Locate the cell with the specified text and output its [X, Y] center coordinate. 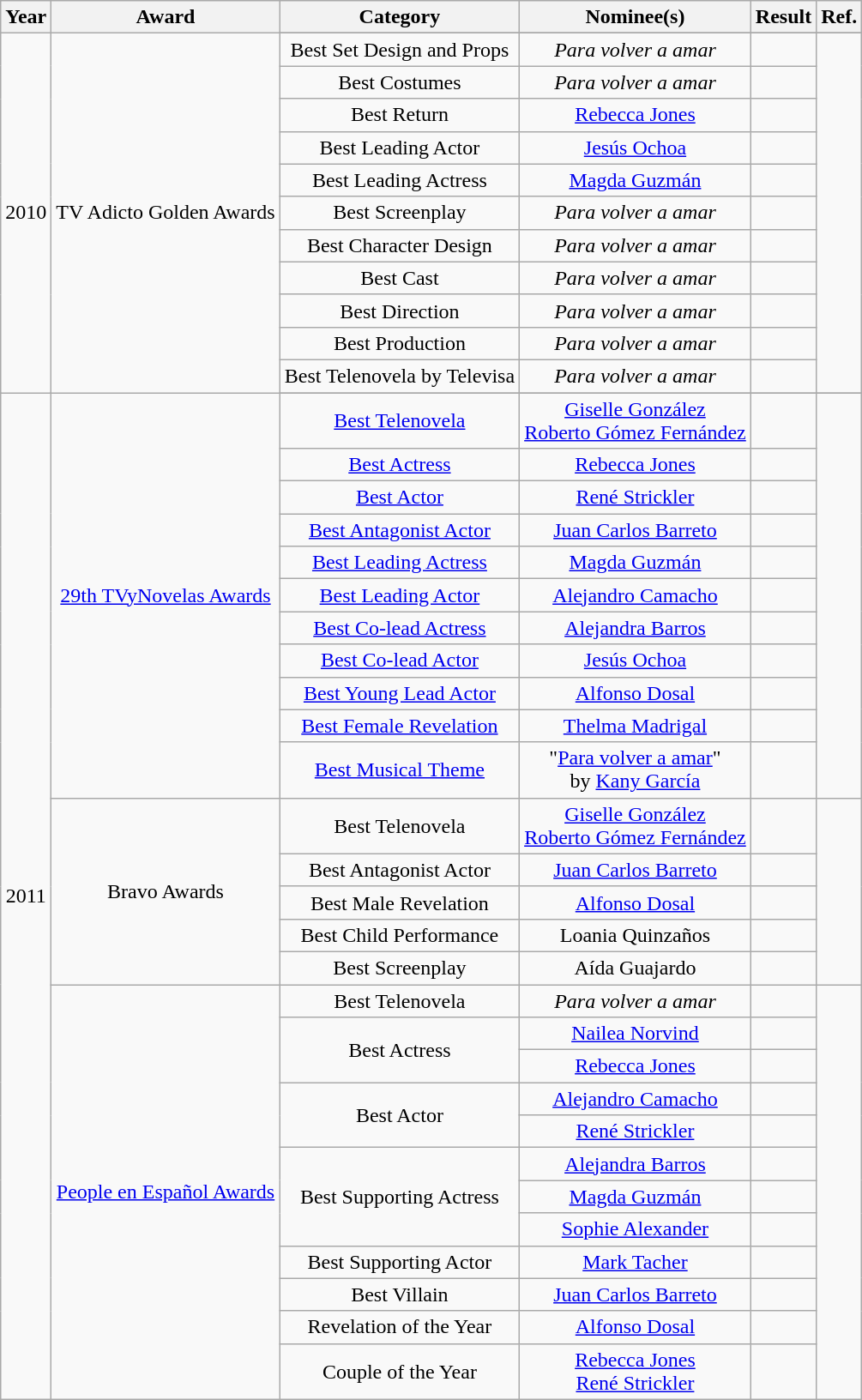
Best Telenovela by Televisa [400, 376]
Best Child Performance [400, 935]
Thelma Madrigal [636, 726]
Best Musical Theme [400, 770]
Aída Guajardo [636, 968]
Nailea Norvind [636, 1034]
Best Supporting Actor [400, 1262]
Sophie Alexander [636, 1229]
Best Young Lead Actor [400, 693]
Best Female Revelation [400, 726]
TV Adicto Golden Awards [166, 213]
Ref. [839, 17]
2010 [26, 213]
Best Male Revelation [400, 902]
2011 [26, 896]
Best Set Design and Props [400, 50]
Result [783, 17]
Best Co-lead Actor [400, 661]
Best Production [400, 343]
Bravo Awards [166, 890]
Best Costumes [400, 82]
Mark Tacher [636, 1262]
Rebecca Jones René Strickler [636, 1371]
Revelation of the Year [400, 1327]
Year [26, 17]
Best Supporting Actress [400, 1197]
Best Co-lead Actress [400, 628]
Couple of the Year [400, 1371]
Best Return [400, 115]
Best Villain [400, 1294]
Best Character Design [400, 245]
Loania Quinzaños [636, 935]
Best Direction [400, 311]
Best Cast [400, 278]
Award [166, 17]
Category [400, 17]
People en Español Awards [166, 1192]
Nominee(s) [636, 17]
"Para volver a amar" by Kany García [636, 770]
29th TVyNovelas Awards [166, 595]
